Search for the cell housing the specified text and yield its [x, y] center coordinate. 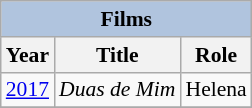
Duas de Mim [117, 90]
Role [216, 55]
Films [126, 19]
Year [28, 55]
Helena [216, 90]
Title [117, 55]
2017 [28, 90]
